Provide the (X, Y) coordinate of the cell's center where the given text is located.  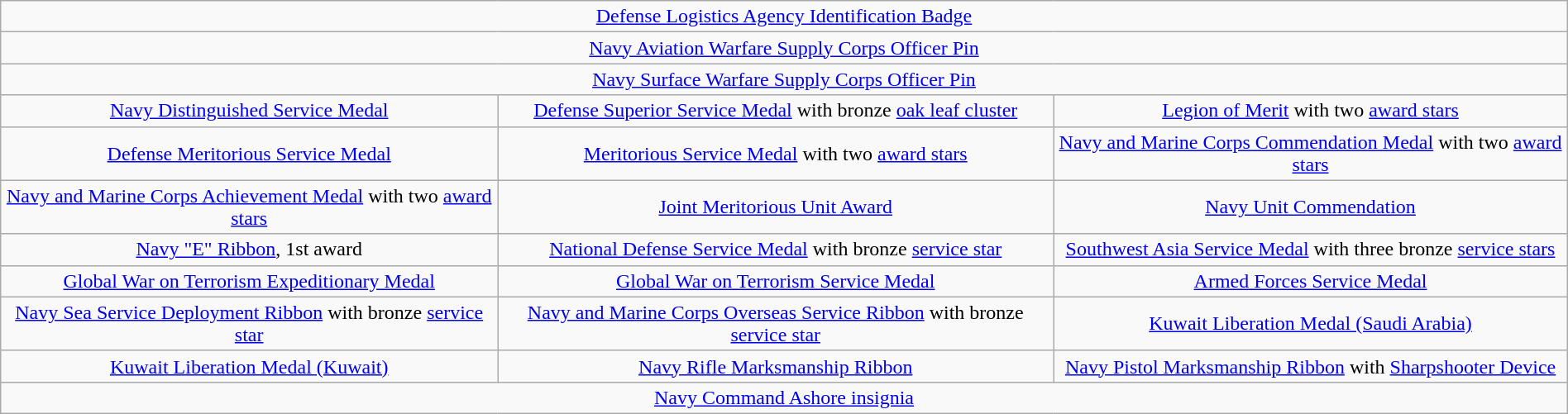
Meritorious Service Medal with two award stars (776, 154)
Navy and Marine Corps Achievement Medal with two award stars (250, 207)
Southwest Asia Service Medal with three bronze service stars (1310, 250)
Navy Distinguished Service Medal (250, 111)
Joint Meritorious Unit Award (776, 207)
Navy Unit Commendation (1310, 207)
Kuwait Liberation Medal (Saudi Arabia) (1310, 324)
Navy Command Ashore insignia (784, 397)
Legion of Merit with two award stars (1310, 111)
Navy and Marine Corps Commendation Medal with two award stars (1310, 154)
Navy Surface Warfare Supply Corps Officer Pin (784, 79)
Global War on Terrorism Expeditionary Medal (250, 281)
Defense Meritorious Service Medal (250, 154)
Defense Superior Service Medal with bronze oak leaf cluster (776, 111)
Navy "E" Ribbon, 1st award (250, 250)
Navy Sea Service Deployment Ribbon with bronze service star (250, 324)
Navy and Marine Corps Overseas Service Ribbon with bronze service star (776, 324)
Armed Forces Service Medal (1310, 281)
Navy Pistol Marksmanship Ribbon with Sharpshooter Device (1310, 366)
Navy Aviation Warfare Supply Corps Officer Pin (784, 48)
Kuwait Liberation Medal (Kuwait) (250, 366)
Navy Rifle Marksmanship Ribbon (776, 366)
Global War on Terrorism Service Medal (776, 281)
Defense Logistics Agency Identification Badge (784, 17)
National Defense Service Medal with bronze service star (776, 250)
